Locate the cell with the specified text and output its [X, Y] center coordinate. 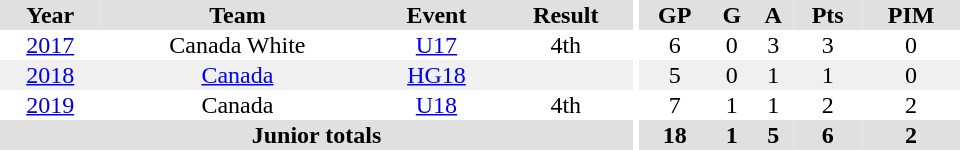
Canada White [237, 45]
Team [237, 15]
2017 [50, 45]
A [773, 15]
Junior totals [316, 135]
7 [675, 105]
2018 [50, 75]
Result [566, 15]
U17 [436, 45]
U18 [436, 105]
Pts [828, 15]
2019 [50, 105]
Event [436, 15]
G [732, 15]
GP [675, 15]
18 [675, 135]
PIM [911, 15]
Year [50, 15]
HG18 [436, 75]
